Find where the given text appears and provide that cell's center as [X, Y] coordinate. 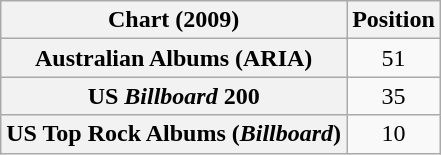
51 [394, 58]
35 [394, 96]
Chart (2009) [174, 20]
10 [394, 134]
Australian Albums (ARIA) [174, 58]
US Top Rock Albums (Billboard) [174, 134]
Position [394, 20]
US Billboard 200 [174, 96]
